Output the (X, Y) coordinate of the center of the cell containing the given text.  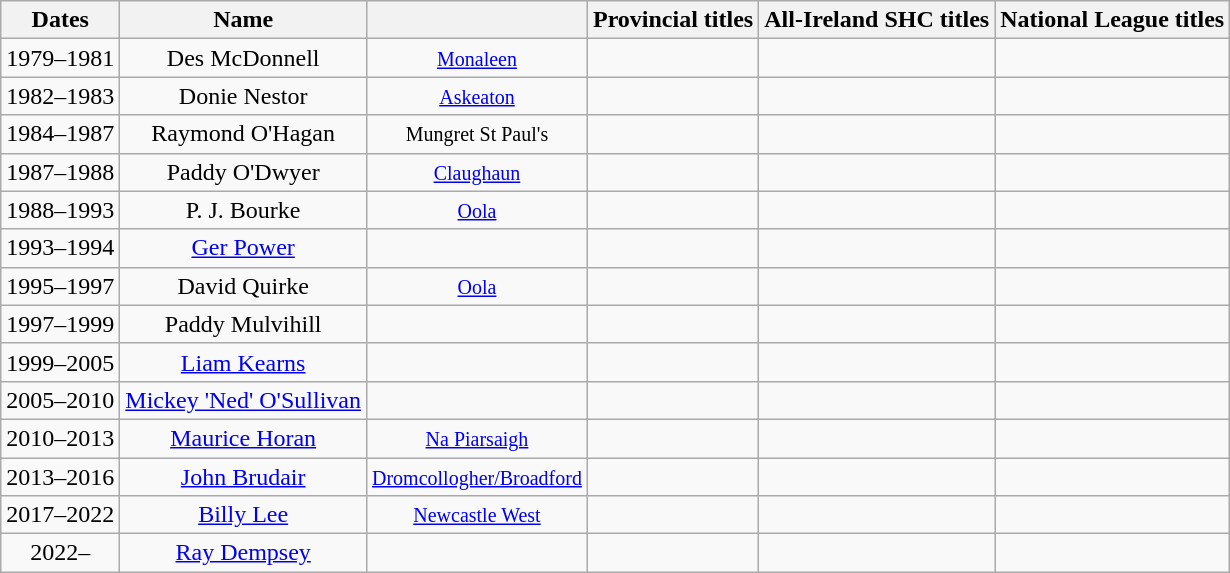
1997–1999 (60, 324)
1995–1997 (60, 286)
1988–1993 (60, 210)
Dates (60, 20)
Askeaton (476, 96)
Ray Dempsey (244, 553)
Maurice Horan (244, 438)
Dromcollogher/Broadford (476, 477)
2017–2022 (60, 515)
National League titles (1112, 20)
Claughaun (476, 172)
Mickey 'Ned' O'Sullivan (244, 400)
Name (244, 20)
Mungret St Paul's (476, 134)
1979–1981 (60, 58)
2010–2013 (60, 438)
Des McDonnell (244, 58)
John Brudair (244, 477)
Raymond O'Hagan (244, 134)
Monaleen (476, 58)
1987–1988 (60, 172)
Newcastle West (476, 515)
1993–1994 (60, 248)
Billy Lee (244, 515)
2005–2010 (60, 400)
Liam Kearns (244, 362)
Paddy Mulvihill (244, 324)
Provincial titles (672, 20)
David Quirke (244, 286)
All-Ireland SHC titles (877, 20)
2022– (60, 553)
Na Piarsaigh (476, 438)
1999–2005 (60, 362)
1982–1983 (60, 96)
Ger Power (244, 248)
Paddy O'Dwyer (244, 172)
1984–1987 (60, 134)
P. J. Bourke (244, 210)
2013–2016 (60, 477)
Donie Nestor (244, 96)
